Detect which cell encompasses the target text, then output its [x, y] center coordinate. 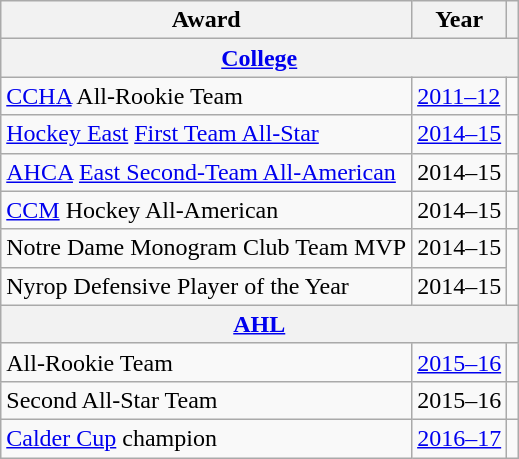
Award [206, 20]
2016–17 [460, 438]
AHCA East Second-Team All-American [206, 172]
2011–12 [460, 96]
Calder Cup champion [206, 438]
Nyrop Defensive Player of the Year [206, 286]
Notre Dame Monogram Club Team MVP [206, 248]
All-Rookie Team [206, 362]
CCM Hockey All-American [206, 210]
Year [460, 20]
Hockey East First Team All-Star [206, 134]
CCHA All-Rookie Team [206, 96]
AHL [260, 324]
College [260, 58]
Second All-Star Team [206, 400]
